Capture the cell that displays the provided text and extract its (x, y) central coordinate. 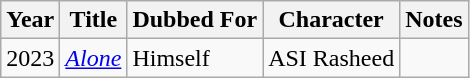
Title (94, 20)
Year (30, 20)
Dubbed For (195, 20)
ASI Rasheed (332, 58)
Character (332, 20)
Alone (94, 58)
Himself (195, 58)
2023 (30, 58)
Notes (434, 20)
